Detect which cell encompasses the target text, then output its (x, y) center coordinate. 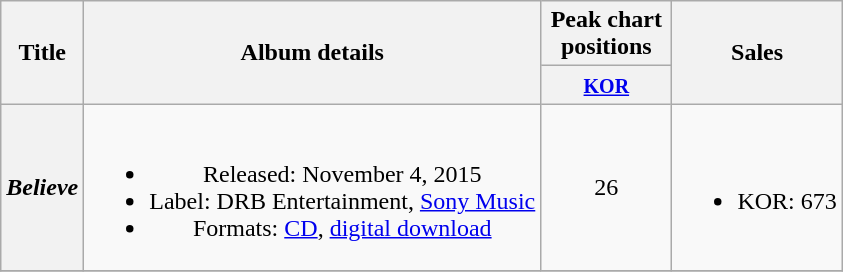
Sales (757, 52)
Peak chart positions (606, 34)
26 (606, 188)
Album details (312, 52)
KOR: 673 (757, 188)
KOR (606, 85)
Released: November 4, 2015Label: DRB Entertainment, Sony MusicFormats: CD, digital download (312, 188)
Title (42, 52)
Believe (42, 188)
